Detect which cell encompasses the target text, then output its (x, y) center coordinate. 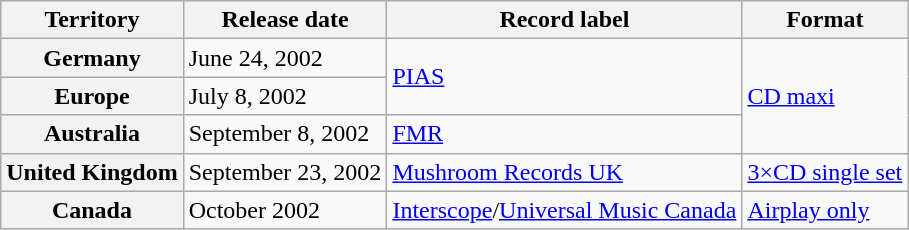
June 24, 2002 (285, 58)
September 8, 2002 (285, 134)
Canada (92, 210)
FMR (564, 134)
CD maxi (825, 96)
October 2002 (285, 210)
United Kingdom (92, 172)
Interscope/Universal Music Canada (564, 210)
Format (825, 20)
Mushroom Records UK (564, 172)
Airplay only (825, 210)
Territory (92, 20)
Europe (92, 96)
PIAS (564, 77)
3×CD single set (825, 172)
Australia (92, 134)
September 23, 2002 (285, 172)
Germany (92, 58)
Record label (564, 20)
July 8, 2002 (285, 96)
Release date (285, 20)
